Find where the given text appears and provide that cell's center as (X, Y) coordinate. 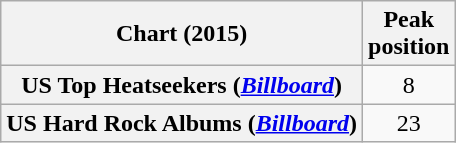
8 (409, 85)
US Top Heatseekers (Billboard) (182, 85)
Peakposition (409, 34)
US Hard Rock Albums (Billboard) (182, 123)
23 (409, 123)
Chart (2015) (182, 34)
